For the text-containing cell, return its midpoint in [x, y] coordinate format. 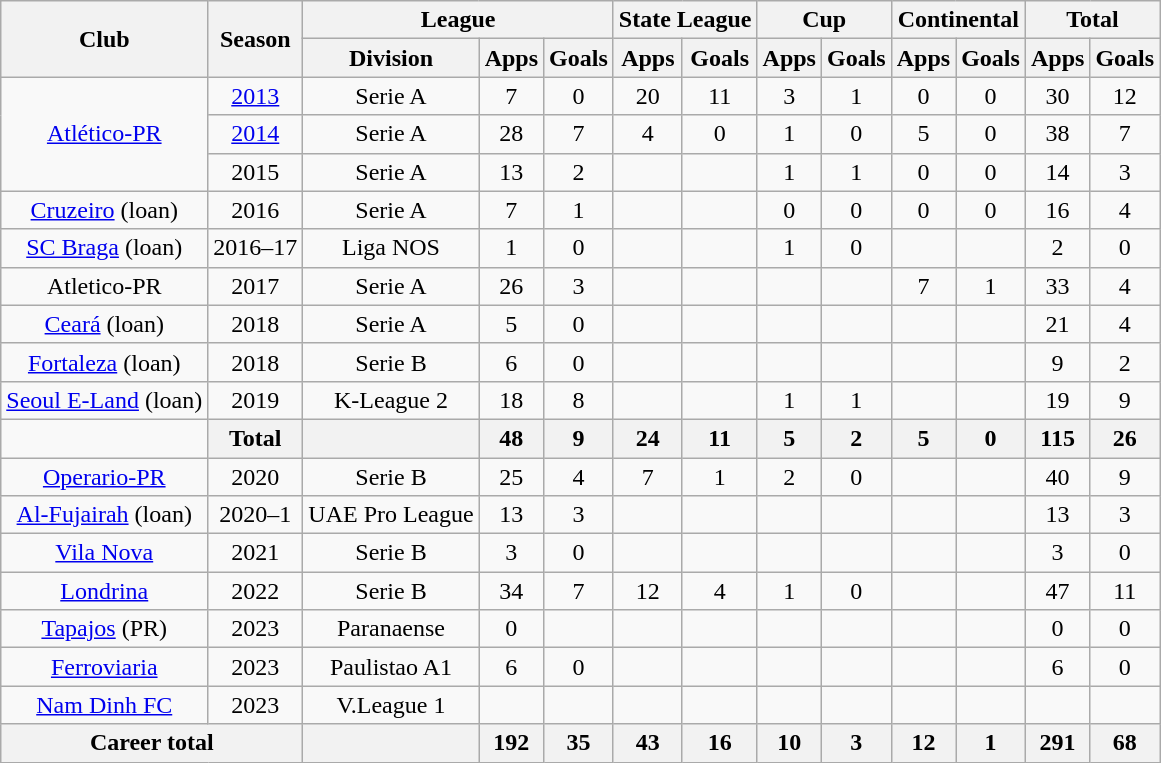
40 [1057, 477]
2020–1 [256, 515]
2015 [256, 172]
Fortaleza (loan) [104, 362]
24 [648, 438]
21 [1057, 324]
18 [511, 400]
Tapajos (PR) [104, 629]
UAE Pro League [391, 515]
48 [511, 438]
Career total [152, 743]
291 [1057, 743]
38 [1057, 134]
2013 [256, 96]
10 [789, 743]
Club [104, 39]
192 [511, 743]
43 [648, 743]
Liga NOS [391, 248]
68 [1125, 743]
Continental [958, 20]
League [458, 20]
47 [1057, 591]
2022 [256, 591]
30 [1057, 96]
Paulistao A1 [391, 667]
Atletico-PR [104, 286]
SC Braga (loan) [104, 248]
Operario-PR [104, 477]
Atlético-PR [104, 134]
Cruzeiro (loan) [104, 210]
28 [511, 134]
2016–17 [256, 248]
Paranaense [391, 629]
Ferroviaria [104, 667]
Al-Fujairah (loan) [104, 515]
115 [1057, 438]
34 [511, 591]
2016 [256, 210]
State League [685, 20]
2014 [256, 134]
Vila Nova [104, 553]
Ceará (loan) [104, 324]
Seoul E-Land (loan) [104, 400]
Season [256, 39]
2020 [256, 477]
35 [579, 743]
Londrina [104, 591]
25 [511, 477]
V.League 1 [391, 705]
K-League 2 [391, 400]
19 [1057, 400]
2017 [256, 286]
2019 [256, 400]
Division [391, 58]
Nam Dinh FC [104, 705]
Cup [824, 20]
14 [1057, 172]
33 [1057, 286]
8 [579, 400]
20 [648, 96]
2021 [256, 553]
